Detect which cell encompasses the target text, then output its [x, y] center coordinate. 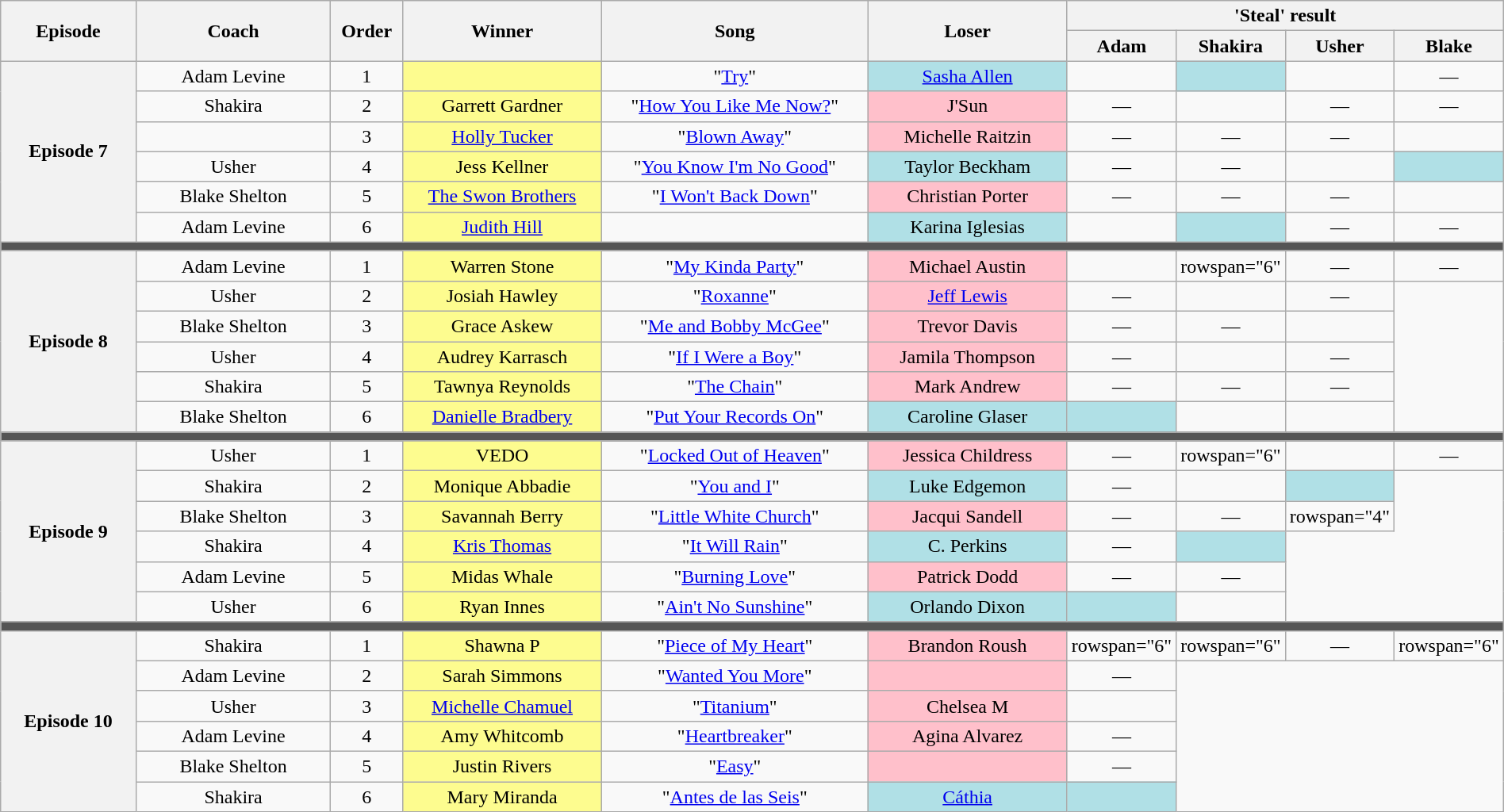
Episode 7 [68, 151]
Episode 10 [68, 721]
"Blown Away" [735, 136]
Mark Andrew [968, 387]
Holly Tucker [503, 136]
Episode 9 [68, 531]
Tawnya Reynolds [503, 387]
Amy Whitcomb [503, 736]
The Swon Brothers [503, 197]
Ryan Innes [503, 607]
"I Won't Back Down" [735, 197]
Episode 8 [68, 341]
Taylor Beckham [968, 167]
"The Chain" [735, 387]
VEDO [503, 456]
Song [735, 31]
"Put Your Records On" [735, 417]
Josiah Hawley [503, 296]
"Me and Bobby McGee" [735, 326]
"Antes de las Seis" [735, 797]
"Little White Church" [735, 516]
Chelsea M [968, 706]
Orlando Dixon [968, 607]
J'Sun [968, 106]
Coach [233, 31]
"My Kinda Party" [735, 266]
Grace Askew [503, 326]
Michelle Raitzin [968, 136]
Jacqui Sandell [968, 516]
'Steal' result [1285, 16]
Karina Iglesias [968, 227]
Adam [1122, 46]
Patrick Dodd [968, 576]
Jeff Lewis [968, 296]
Michael Austin [968, 266]
Shawna P [503, 645]
"Ain't No Sunshine" [735, 607]
Garrett Gardner [503, 106]
"Heartbreaker" [735, 736]
Audrey Karrasch [503, 356]
"Easy" [735, 766]
Order [366, 31]
"Wanted You More" [735, 676]
Justin Rivers [503, 766]
Mary Miranda [503, 797]
C. Perkins [968, 546]
Trevor Davis [968, 326]
Danielle Bradbery [503, 417]
Jess Kellner [503, 167]
"Burning Love" [735, 576]
Sasha Allen [968, 76]
Agina Alvarez [968, 736]
Caroline Glaser [968, 417]
"Roxanne" [735, 296]
Monique Abbadie [503, 486]
"It Will Rain" [735, 546]
Kris Thomas [503, 546]
Warren Stone [503, 266]
Jamila Thompson [968, 356]
"How You Like Me Now?" [735, 106]
"Titanium" [735, 706]
Luke Edgemon [968, 486]
"Piece of My Heart" [735, 645]
Christian Porter [968, 197]
Episode [68, 31]
Jessica Childress [968, 456]
"Locked Out of Heaven" [735, 456]
"If I Were a Boy" [735, 356]
Cáthia [968, 797]
Sarah Simmons [503, 676]
Midas Whale [503, 576]
"Try" [735, 76]
"You Know I'm No Good" [735, 167]
Loser [968, 31]
Winner [503, 31]
Blake [1449, 46]
Brandon Roush [968, 645]
"You and I" [735, 486]
Judith Hill [503, 227]
Savannah Berry [503, 516]
rowspan="4" [1340, 516]
Michelle Chamuel [503, 706]
